For the text-containing cell, return its midpoint in (x, y) coordinate format. 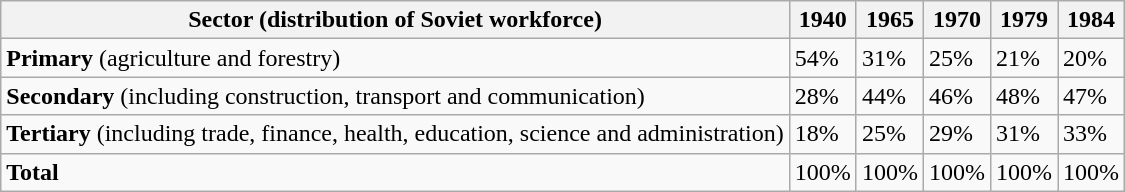
20% (1092, 58)
44% (890, 96)
Secondary (including construction, transport and communication) (396, 96)
48% (1024, 96)
1940 (822, 20)
18% (822, 134)
47% (1092, 96)
21% (1024, 58)
Primary (agriculture and forestry) (396, 58)
1970 (956, 20)
Tertiary (including trade, finance, health, education, science and administration) (396, 134)
Sector (distribution of Soviet workforce) (396, 20)
1965 (890, 20)
Total (396, 172)
29% (956, 134)
46% (956, 96)
1979 (1024, 20)
54% (822, 58)
33% (1092, 134)
1984 (1092, 20)
28% (822, 96)
